Scan for the cell matching the given text and deliver its [X, Y] coordinate at center. 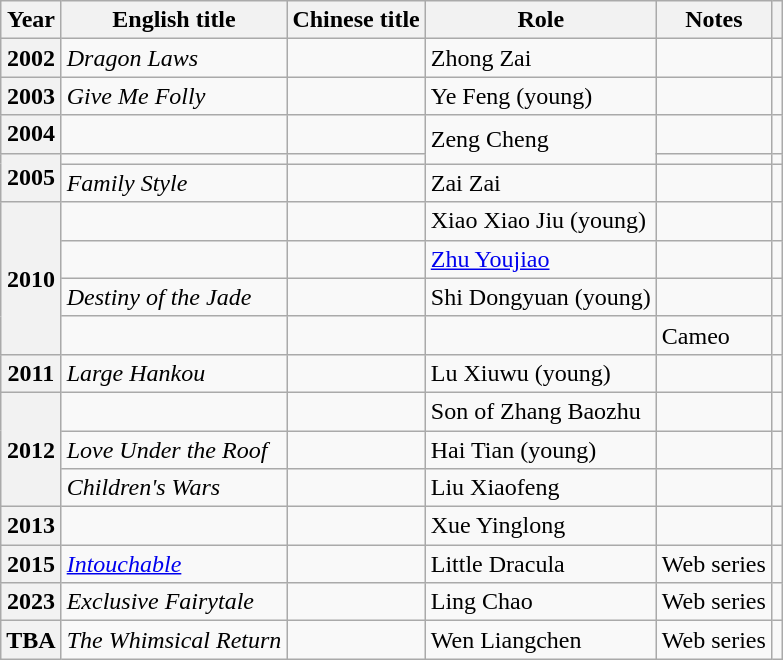
Hai Tian (young) [540, 449]
2003 [31, 96]
Intouchable [174, 564]
2011 [31, 373]
Zhong Zai [540, 58]
2023 [31, 602]
Liu Xiaofeng [540, 488]
Wen Liangchen [540, 640]
2010 [31, 278]
Exclusive Fairytale [174, 602]
Family Style [174, 183]
Ye Feng (young) [540, 96]
Dragon Laws [174, 58]
2013 [31, 526]
Xue Yinglong [540, 526]
Ling Chao [540, 602]
Cameo [714, 335]
Zeng Cheng [540, 140]
Lu Xiuwu (young) [540, 373]
The Whimsical Return [174, 640]
Zai Zai [540, 183]
Zhu Youjiao [540, 259]
2002 [31, 58]
Son of Zhang Baozhu [540, 411]
Destiny of the Jade [174, 297]
Love Under the Roof [174, 449]
TBA [31, 640]
Little Dracula [540, 564]
Year [31, 20]
Role [540, 20]
2015 [31, 564]
Shi Dongyuan (young) [540, 297]
Children's Wars [174, 488]
English title [174, 20]
Large Hankou [174, 373]
2005 [31, 178]
Give Me Folly [174, 96]
2012 [31, 449]
2004 [31, 134]
Xiao Xiao Jiu (young) [540, 221]
Chinese title [356, 20]
Notes [714, 20]
